Locate the cell with the specified text and output its [X, Y] center coordinate. 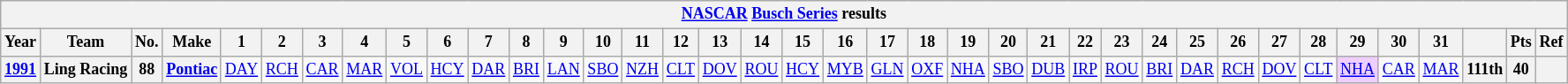
DAY [241, 69]
IRP [1086, 69]
Ref [1551, 42]
LAN [563, 69]
14 [761, 42]
6 [447, 42]
VOL [407, 69]
Pts [1522, 42]
No. [147, 42]
DUB [1049, 69]
12 [680, 42]
9 [563, 42]
1991 [21, 69]
13 [720, 42]
19 [969, 42]
111th [1485, 69]
GLN [887, 69]
8 [526, 42]
MYB [845, 69]
29 [1358, 42]
18 [927, 42]
10 [603, 42]
22 [1086, 42]
4 [365, 42]
26 [1238, 42]
Pontiac [192, 69]
21 [1049, 42]
31 [1441, 42]
11 [643, 42]
Team [85, 42]
NASCAR Busch Series results [784, 14]
23 [1121, 42]
25 [1197, 42]
28 [1319, 42]
15 [803, 42]
5 [407, 42]
30 [1398, 42]
88 [147, 69]
1 [241, 42]
3 [322, 42]
20 [1008, 42]
16 [845, 42]
40 [1522, 69]
27 [1279, 42]
Year [21, 42]
17 [887, 42]
Ling Racing [85, 69]
NZH [643, 69]
OXF [927, 69]
24 [1160, 42]
Make [192, 42]
7 [489, 42]
2 [283, 42]
